Output the [x, y] coordinate of the center of the cell containing the given text.  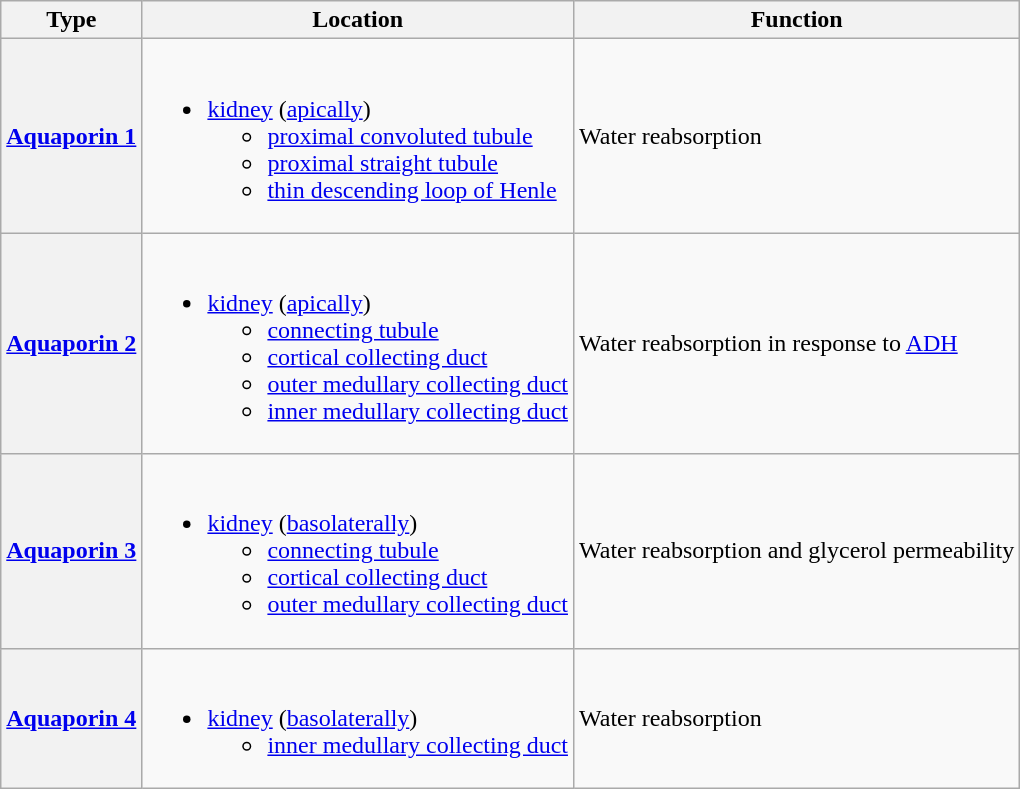
Water reabsorption and glycerol permeability [796, 551]
kidney (apically)connecting tubulecortical collecting ductouter medullary collecting ductinner medullary collecting duct [358, 344]
Function [796, 20]
kidney (apically)proximal convoluted tubuleproximal straight tubulethin descending loop of Henle [358, 136]
Aquaporin 3 [72, 551]
Aquaporin 2 [72, 344]
kidney (basolaterally)inner medullary collecting duct [358, 718]
Water reabsorption in response to ADH [796, 344]
Location [358, 20]
Type [72, 20]
kidney (basolaterally)connecting tubulecortical collecting ductouter medullary collecting duct [358, 551]
Aquaporin 1 [72, 136]
Aquaporin 4 [72, 718]
